For the text-containing cell, return its midpoint in [x, y] coordinate format. 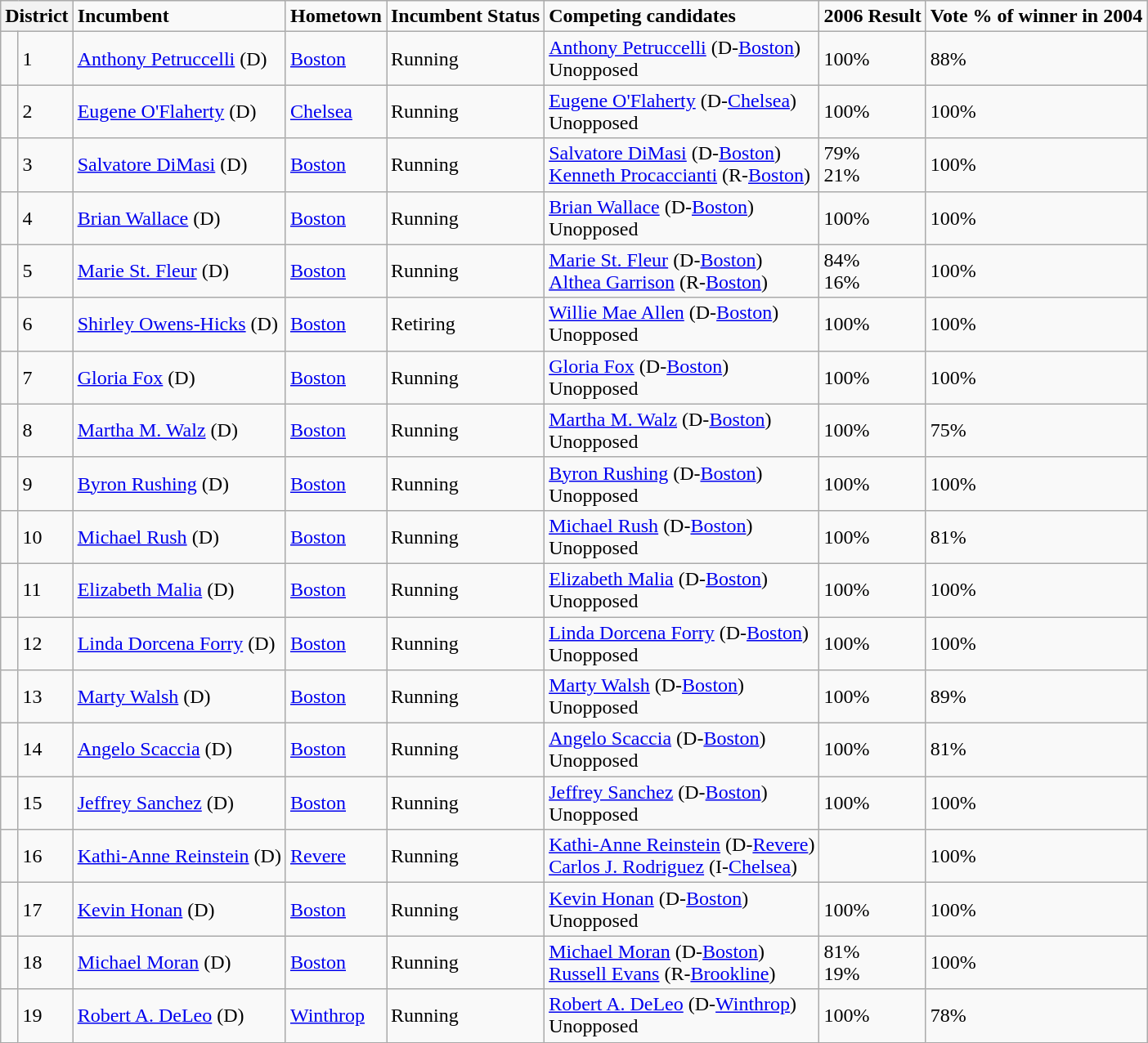
84% 16% [872, 271]
Angelo Scaccia (D) [179, 750]
19 [46, 1015]
7 [46, 378]
Shirley Owens-Hicks (D) [179, 324]
Vote % of winner in 2004 [1036, 16]
Marie St. Fleur (D) [179, 271]
Kevin Honan (D-Boston) Unopposed [682, 909]
Gloria Fox (D) [179, 378]
Winthrop [335, 1015]
Elizabeth Malia (D) [179, 590]
Martha M. Walz (D) [179, 430]
Salvatore DiMasi (D) [179, 165]
Marie St. Fleur (D-Boston) Althea Garrison (R-Boston) [682, 271]
Michael Rush (D) [179, 536]
Brian Wallace (D) [179, 217]
Anthony Petruccelli (D) [179, 59]
Revere [335, 857]
14 [46, 750]
75% [1036, 430]
81% 19% [872, 963]
78% [1036, 1015]
Michael Moran (D) [179, 963]
11 [46, 590]
89% [1036, 696]
15 [46, 803]
Marty Walsh (D) [179, 696]
79% 21% [872, 165]
88% [1036, 59]
Martha M. Walz (D-Boston) Unopposed [682, 430]
Chelsea [335, 111]
Jeffrey Sanchez (D-Boston) Unopposed [682, 803]
Jeffrey Sanchez (D) [179, 803]
17 [46, 909]
10 [46, 536]
2006 Result [872, 16]
Retiring [464, 324]
Michael Moran (D-Boston) Russell Evans (R-Brookline) [682, 963]
Marty Walsh (D-Boston) Unopposed [682, 696]
Linda Dorcena Forry (D) [179, 642]
8 [46, 430]
Anthony Petruccelli (D-Boston) Unopposed [682, 59]
Robert A. DeLeo (D-Winthrop) Unopposed [682, 1015]
9 [46, 484]
5 [46, 271]
16 [46, 857]
Byron Rushing (D-Boston) Unopposed [682, 484]
Kevin Honan (D) [179, 909]
Linda Dorcena Forry (D-Boston) Unopposed [682, 642]
Byron Rushing (D) [179, 484]
Incumbent Status [464, 16]
Salvatore DiMasi (D-Boston) Kenneth Procaccianti (R-Boston) [682, 165]
Robert A. DeLeo (D) [179, 1015]
Kathi-Anne Reinstein (D) [179, 857]
2 [46, 111]
Brian Wallace (D-Boston) Unopposed [682, 217]
3 [46, 165]
18 [46, 963]
Hometown [335, 16]
12 [46, 642]
Eugene O'Flaherty (D) [179, 111]
4 [46, 217]
Elizabeth Malia (D-Boston) Unopposed [682, 590]
Angelo Scaccia (D-Boston) Unopposed [682, 750]
Willie Mae Allen (D-Boston) Unopposed [682, 324]
Michael Rush (D-Boston) Unopposed [682, 536]
1 [46, 59]
Competing candidates [682, 16]
Gloria Fox (D-Boston) Unopposed [682, 378]
Kathi-Anne Reinstein (D-Revere) Carlos J. Rodriguez (I-Chelsea) [682, 857]
District [37, 16]
13 [46, 696]
6 [46, 324]
Incumbent [179, 16]
Eugene O'Flaherty (D-Chelsea) Unopposed [682, 111]
